Return the [X, Y] coordinate for the center point of the cell that contains the specified text.  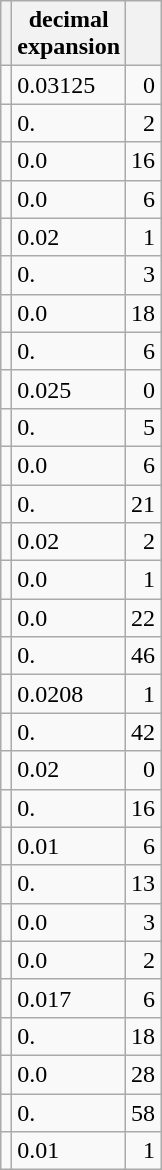
22 [144, 618]
0.0208 [69, 694]
0.017 [69, 998]
0.03125 [69, 85]
58 [144, 1113]
0.025 [69, 389]
5 [144, 427]
28 [144, 1074]
42 [144, 732]
13 [144, 884]
21 [144, 503]
46 [144, 656]
decimalexpansion [69, 34]
